Detect which cell encompasses the target text, then output its (X, Y) center coordinate. 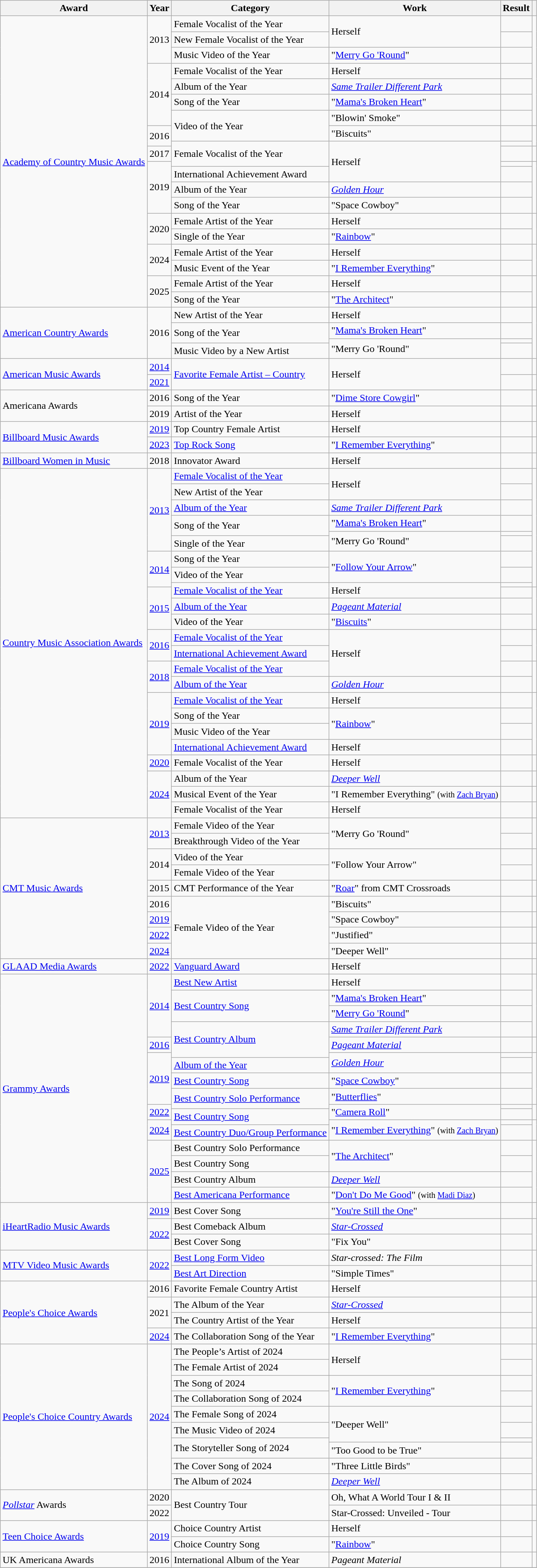
Work (415, 8)
CMT Music Awards (74, 888)
2023 (160, 445)
American Music Awards (74, 374)
American Country Awards (74, 333)
Billboard Music Awards (74, 437)
The Cover Song of 2024 (250, 1466)
The People’s Artist of 2024 (250, 1351)
"Butterflies" (415, 1096)
"Dime Store Cowgirl" (415, 398)
Musical Event of the Year (250, 794)
Grammy Awards (74, 1088)
"Camera Roll" (415, 1112)
"Fix You" (415, 1242)
Category (250, 8)
Star-crossed: The Film (415, 1258)
2017 (160, 154)
Star-Crossed: Unveiled - Tour (415, 1513)
The Country Artist of the Year (250, 1320)
Oh, What A World Tour I & II (415, 1497)
Year (160, 8)
Favorite Female Artist – Country (250, 374)
The Female Artist of 2024 (250, 1367)
"Three Little Birds" (415, 1466)
Artist of the Year (250, 414)
Academy of Country Music Awards (74, 161)
UK Americana Awards (74, 1560)
Americana Awards (74, 405)
"Simple Times" (415, 1273)
"Too Good to be True" (415, 1450)
Best Art Direction (250, 1273)
The Album of the Year (250, 1305)
International Album of the Year (250, 1560)
Breakthrough Video of the Year (250, 841)
Music Event of the Year (250, 268)
Best Country Tour (250, 1505)
Top Rock Song (250, 445)
The Song of 2024 (250, 1383)
"Don't Do Me Good" (with Madi Diaz) (415, 1195)
The Collaboration Song of 2024 (250, 1399)
iHeartRadio Music Awards (74, 1226)
The Female Song of 2024 (250, 1414)
Best New Artist (250, 982)
Innovator Award (250, 461)
Teen Choice Awards (74, 1536)
The Collaboration Song of the Year (250, 1336)
Pollstar Awards (74, 1505)
Result (516, 8)
Vanguard Award (250, 967)
MTV Video Music Awards (74, 1265)
"You're Still the One" (415, 1211)
The Album of 2024 (250, 1482)
New Female Vocalist of the Year (250, 40)
Billboard Women in Music (74, 461)
Best Americana Performance (250, 1195)
CMT Performance of the Year (250, 888)
Choice Country Song (250, 1544)
The Music Video of 2024 (250, 1430)
Top Country Female Artist (250, 429)
Music Video by a New Artist (250, 351)
People's Choice Country Awards (74, 1417)
Best Comeback Album (250, 1226)
Best Country Duo/Group Performance (250, 1132)
"Roar" from CMT Crossroads (415, 888)
Best Long Form Video (250, 1258)
Choice Country Artist (250, 1528)
Favorite Female Country Artist (250, 1289)
Country Music Association Awards (74, 643)
People's Choice Awards (74, 1312)
"Justified" (415, 935)
Award (74, 8)
"Blowin' Smoke" (415, 118)
GLAAD Media Awards (74, 967)
The Storyteller Song of 2024 (250, 1448)
